Search for the cell housing the specified text and yield its [x, y] center coordinate. 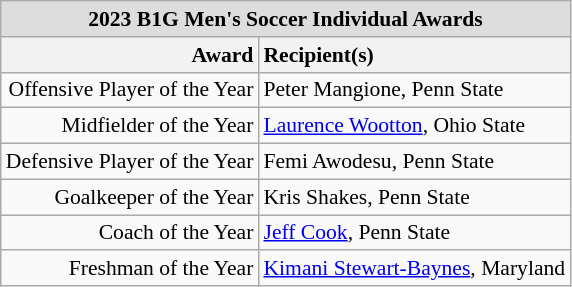
Freshman of the Year [130, 269]
Goalkeeper of the Year [130, 197]
Defensive Player of the Year [130, 162]
Recipient(s) [414, 55]
Laurence Wootton, Ohio State [414, 126]
Coach of the Year [130, 233]
Kris Shakes, Penn State [414, 197]
2023 B1G Men's Soccer Individual Awards [286, 19]
Award [130, 55]
Femi Awodesu, Penn State [414, 162]
Offensive Player of the Year [130, 90]
Peter Mangione, Penn State [414, 90]
Kimani Stewart-Baynes, Maryland [414, 269]
Jeff Cook, Penn State [414, 233]
Midfielder of the Year [130, 126]
